For the text-containing cell, return its midpoint in (X, Y) coordinate format. 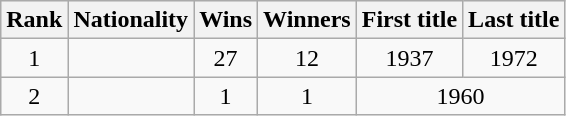
Winners (308, 20)
Nationality (131, 20)
Last title (514, 20)
1972 (514, 58)
2 (34, 96)
12 (308, 58)
First title (409, 20)
1937 (409, 58)
Rank (34, 20)
1960 (460, 96)
27 (226, 58)
Wins (226, 20)
